For the text-containing cell, return its midpoint in [x, y] coordinate format. 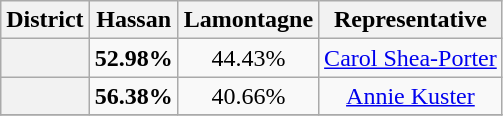
52.98% [134, 58]
40.66% [248, 96]
Lamontagne [248, 20]
Annie Kuster [411, 96]
44.43% [248, 58]
Representative [411, 20]
District [45, 20]
Hassan [134, 20]
56.38% [134, 96]
Carol Shea-Porter [411, 58]
